Find where the given text appears and provide that cell's center as (X, Y) coordinate. 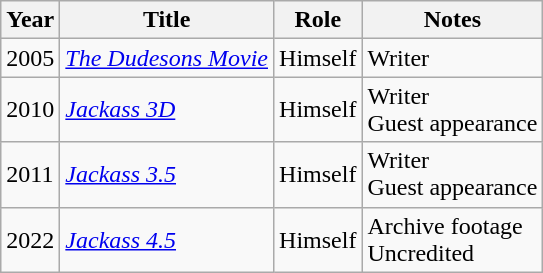
Role (318, 20)
Year (30, 20)
Jackass 4.5 (167, 240)
Jackass 3D (167, 110)
Jackass 3.5 (167, 174)
2010 (30, 110)
Archive footageUncredited (452, 240)
Notes (452, 20)
2005 (30, 58)
2011 (30, 174)
The Dudesons Movie (167, 58)
2022 (30, 240)
Writer (452, 58)
Title (167, 20)
